Locate the cell with the specified text and output its [x, y] center coordinate. 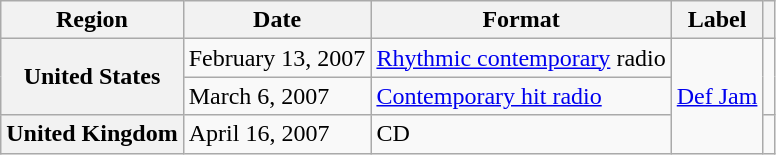
Def Jam [717, 96]
March 6, 2007 [277, 96]
United States [92, 77]
Rhythmic contemporary radio [521, 58]
Region [92, 20]
Contemporary hit radio [521, 96]
February 13, 2007 [277, 58]
April 16, 2007 [277, 134]
United Kingdom [92, 134]
Date [277, 20]
Label [717, 20]
CD [521, 134]
Format [521, 20]
